Return [X, Y] of the center of cell containing provided text 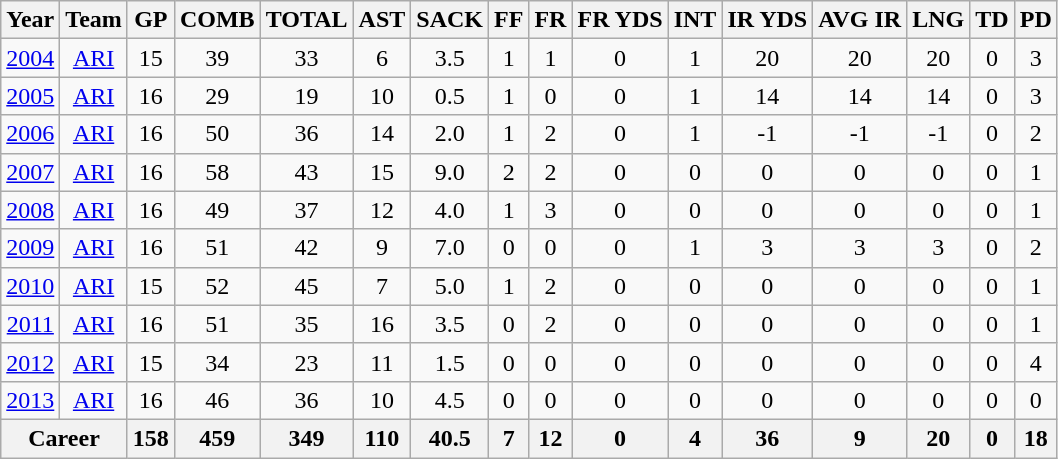
33 [306, 58]
LNG [938, 20]
42 [306, 248]
5.0 [450, 286]
4.0 [450, 210]
43 [306, 172]
Team [94, 20]
2005 [30, 96]
6 [382, 58]
49 [217, 210]
2004 [30, 58]
9.0 [450, 172]
50 [217, 134]
52 [217, 286]
1.5 [450, 362]
58 [217, 172]
459 [217, 438]
GP [150, 20]
FR YDS [620, 20]
0.5 [450, 96]
2012 [30, 362]
AST [382, 20]
SACK [450, 20]
FR [550, 20]
2008 [30, 210]
COMB [217, 20]
2007 [30, 172]
4.5 [450, 400]
2010 [30, 286]
39 [217, 58]
Year [30, 20]
2.0 [450, 134]
35 [306, 324]
46 [217, 400]
INT [695, 20]
PD [1036, 20]
37 [306, 210]
19 [306, 96]
2011 [30, 324]
18 [1036, 438]
AVG IR [860, 20]
11 [382, 362]
FF [509, 20]
40.5 [450, 438]
IR YDS [768, 20]
158 [150, 438]
2013 [30, 400]
Career [64, 438]
34 [217, 362]
2009 [30, 248]
23 [306, 362]
45 [306, 286]
349 [306, 438]
7.0 [450, 248]
29 [217, 96]
110 [382, 438]
TOTAL [306, 20]
TD [992, 20]
2006 [30, 134]
